Locate the cell with the specified text and output its [x, y] center coordinate. 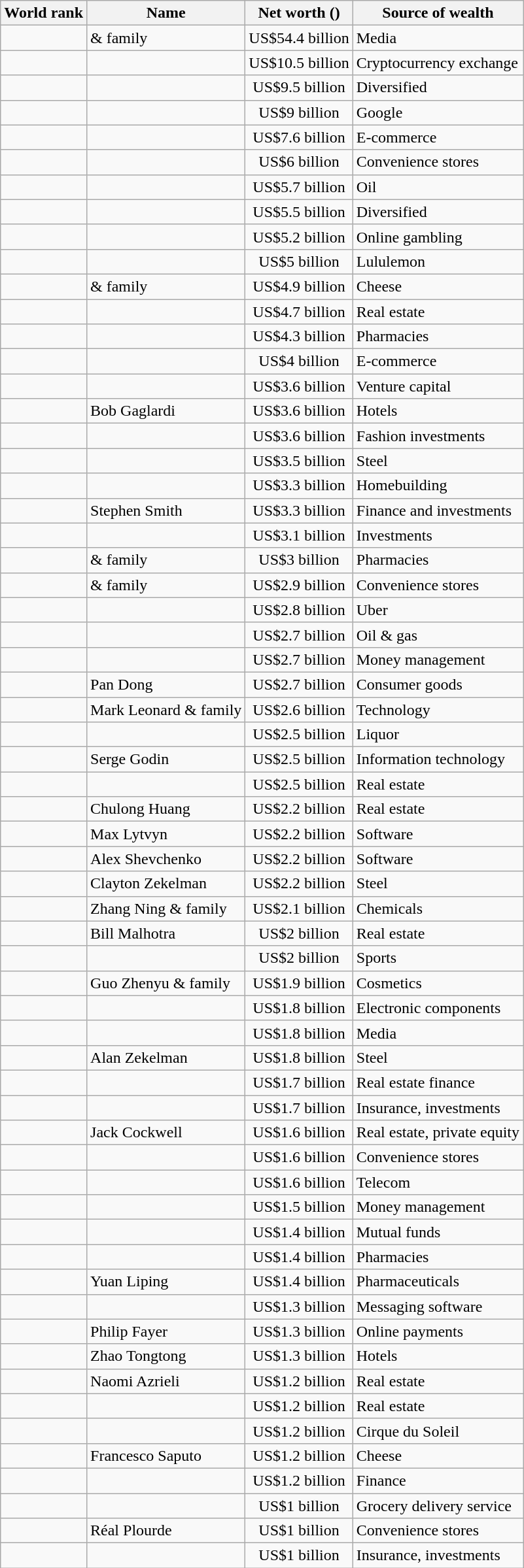
Clayton Zekelman [166, 884]
US$2.9 billion [299, 585]
Alex Shevchenko [166, 859]
Sports [438, 958]
Oil & gas [438, 635]
Finance and investments [438, 510]
Homebuilding [438, 486]
US$5 billion [299, 261]
US$5.5 billion [299, 212]
Francesco Saputo [166, 1456]
Alan Zekelman [166, 1058]
Venture capital [438, 386]
Yuan Liping [166, 1282]
Max Lytvyn [166, 834]
Technology [438, 709]
US$54.4 billion [299, 38]
Real estate, private equity [438, 1133]
US$1.5 billion [299, 1207]
Real estate finance [438, 1082]
Liquor [438, 735]
Google [438, 112]
Messaging software [438, 1307]
Lululemon [438, 261]
Electronic components [438, 1008]
US$3.1 billion [299, 535]
Guo Zhenyu & family [166, 983]
US$3 billion [299, 560]
Cosmetics [438, 983]
Mutual funds [438, 1232]
Net worth () [299, 13]
US$9.5 billion [299, 88]
Pan Dong [166, 684]
US$5.2 billion [299, 237]
Philip Fayer [166, 1331]
US$4.9 billion [299, 286]
Name [166, 13]
US$9 billion [299, 112]
US$4.3 billion [299, 337]
US$6 billion [299, 162]
Cirque du Soleil [438, 1431]
Cryptocurrency exchange [438, 63]
Finance [438, 1480]
Zhao Tongtong [166, 1356]
US$10.5 billion [299, 63]
Online gambling [438, 237]
US$2.6 billion [299, 709]
US$2.1 billion [299, 909]
Mark Leonard & family [166, 709]
US$4 billion [299, 361]
Réal Plourde [166, 1531]
Naomi Azrieli [166, 1381]
Bill Malhotra [166, 933]
Chulong Huang [166, 809]
US$1.9 billion [299, 983]
US$7.6 billion [299, 137]
US$4.7 billion [299, 312]
Consumer goods [438, 684]
Jack Cockwell [166, 1133]
Bob Gaglardi [166, 411]
Telecom [438, 1182]
Stephen Smith [166, 510]
World rank [44, 13]
Chemicals [438, 909]
Online payments [438, 1331]
Oil [438, 187]
Zhang Ning & family [166, 909]
Pharmaceuticals [438, 1282]
US$3.5 billion [299, 461]
Fashion investments [438, 436]
Information technology [438, 759]
US$5.7 billion [299, 187]
Investments [438, 535]
Uber [438, 610]
Source of wealth [438, 13]
Grocery delivery service [438, 1505]
US$2.8 billion [299, 610]
Serge Godin [166, 759]
